Return the [X, Y] coordinate for the center point of the cell that contains the specified text.  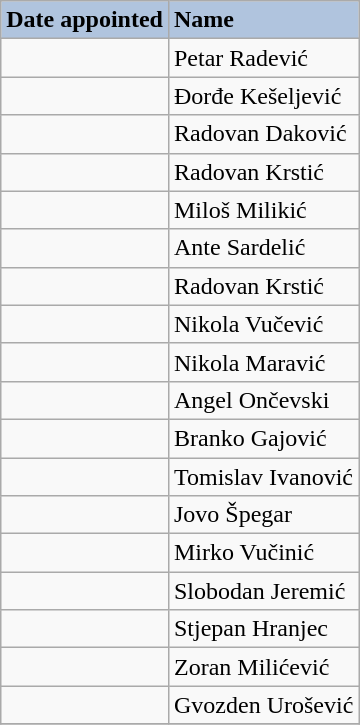
Đorđe Kešeljević [263, 96]
Mirko Vučinić [263, 553]
Gvozden Urošević [263, 705]
Slobodan Jeremić [263, 591]
Miloš Milikić [263, 210]
Angel Ončevski [263, 400]
Ante Sardelić [263, 248]
Branko Gajović [263, 438]
Date appointed [85, 20]
Nikola Maravić [263, 362]
Name [263, 20]
Jovo Špegar [263, 515]
Tomislav Ivanović [263, 477]
Stjepan Hranjec [263, 629]
Radovan Daković [263, 134]
Nikola Vučević [263, 324]
Petar Radević [263, 58]
Zoran Milićević [263, 667]
